Output the [X, Y] coordinate of the center of the cell containing the given text.  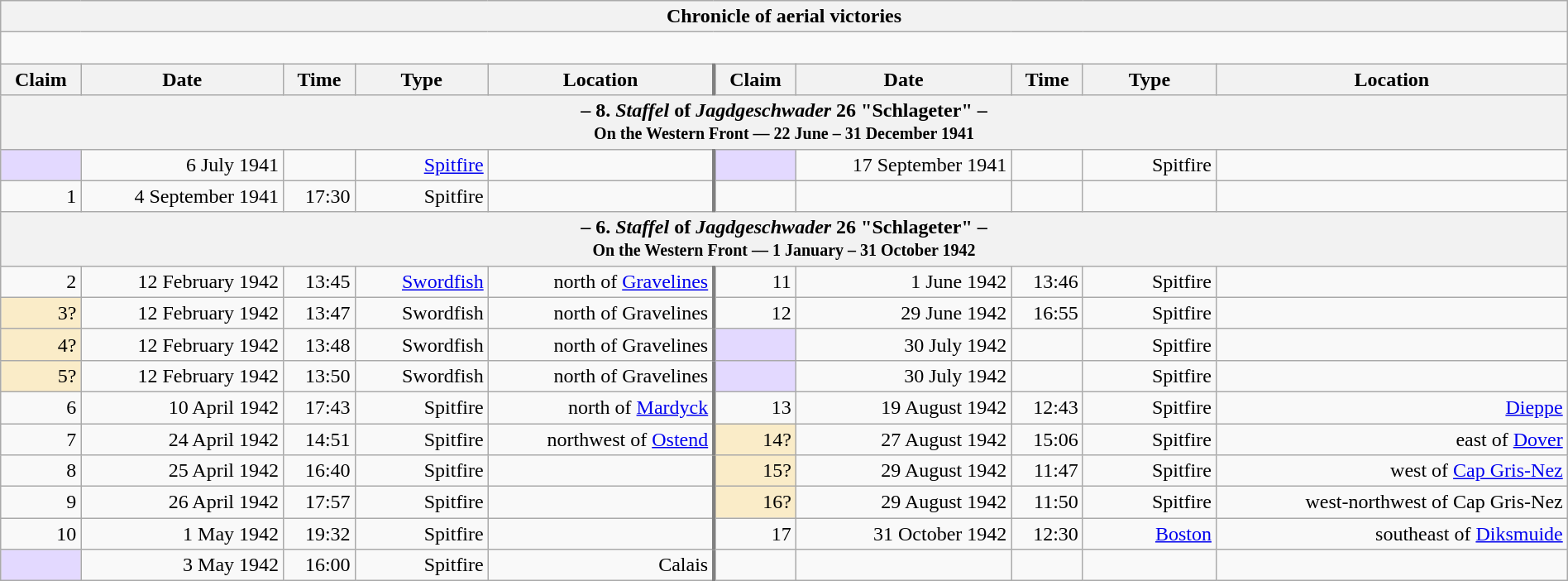
31 October 1942 [903, 534]
24 April 1942 [182, 439]
northwest of Ostend [600, 439]
25 April 1942 [182, 471]
13:47 [319, 313]
16:55 [1047, 313]
13:48 [319, 344]
15? [754, 471]
– 6. Staffel of Jagdgeschwader 26 "Schlageter" –On the Western Front — 1 January – 31 October 1942 [784, 238]
19 August 1942 [903, 407]
19:32 [319, 534]
Calais [600, 565]
6 [41, 407]
16:40 [319, 471]
10 [41, 534]
14? [754, 439]
4 September 1941 [182, 196]
9 [41, 502]
16? [754, 502]
east of Dover [1391, 439]
west of Cap Gris-Nez [1391, 471]
north of Mardyck [600, 407]
Boston [1150, 534]
16:00 [319, 565]
5? [41, 376]
17:30 [319, 196]
west-northwest of Cap Gris-Nez [1391, 502]
3? [41, 313]
12 [754, 313]
17:43 [319, 407]
27 August 1942 [903, 439]
8 [41, 471]
12:30 [1047, 534]
Dieppe [1391, 407]
11 [754, 281]
7 [41, 439]
13:45 [319, 281]
1 [41, 196]
6 July 1941 [182, 165]
17 [754, 534]
1 May 1942 [182, 534]
Chronicle of aerial victories [784, 17]
4? [41, 344]
13:50 [319, 376]
3 May 1942 [182, 565]
15:06 [1047, 439]
17 September 1941 [903, 165]
southeast of Diksmuide [1391, 534]
17:57 [319, 502]
13 [754, 407]
10 April 1942 [182, 407]
29 June 1942 [903, 313]
2 [41, 281]
11:47 [1047, 471]
1 June 1942 [903, 281]
– 8. Staffel of Jagdgeschwader 26 "Schlageter" –On the Western Front — 22 June – 31 December 1941 [784, 122]
26 April 1942 [182, 502]
12:43 [1047, 407]
13:46 [1047, 281]
14:51 [319, 439]
11:50 [1047, 502]
